Search for the cell housing the specified text and yield its [X, Y] center coordinate. 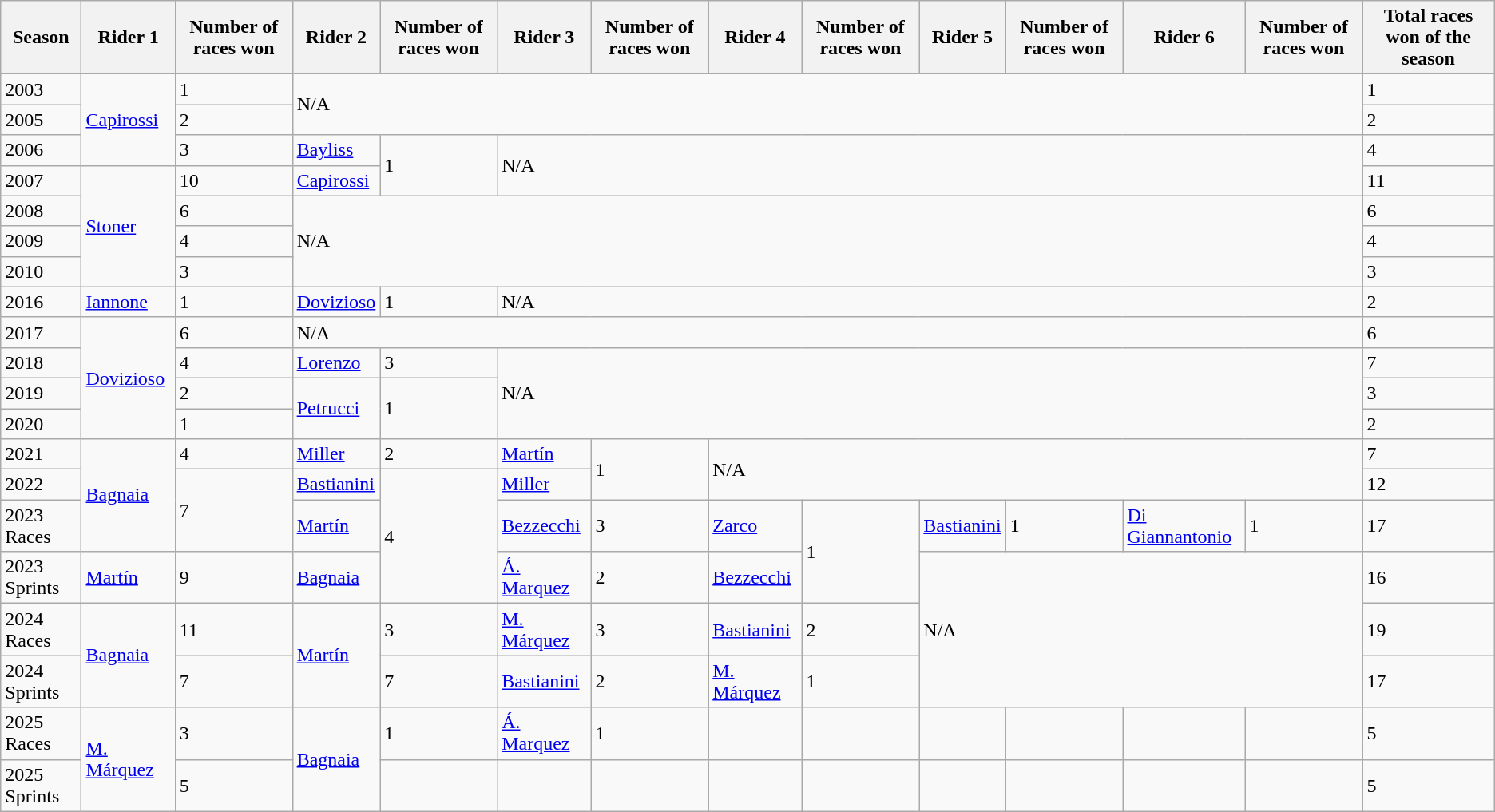
2016 [42, 302]
Rider 6 [1184, 38]
2024 Sprints [42, 682]
16 [1428, 578]
12 [1428, 485]
2008 [42, 211]
Bayliss [336, 150]
2021 [42, 454]
2005 [42, 120]
2025 Races [42, 733]
2018 [42, 362]
Rider 2 [336, 38]
Rider 1 [128, 38]
Iannone [128, 302]
Rider 5 [962, 38]
2017 [42, 332]
2025 Sprints [42, 786]
Zarco [755, 525]
Rider 4 [755, 38]
2023 Races [42, 525]
2003 [42, 89]
2009 [42, 241]
2010 [42, 271]
Di Giannantonio [1184, 525]
2019 [42, 393]
2020 [42, 424]
Petrucci [336, 408]
Total races won of the season [1428, 38]
2006 [42, 150]
2007 [42, 180]
Stoner [128, 226]
10 [233, 180]
2023 Sprints [42, 578]
2024 Races [42, 629]
2022 [42, 485]
9 [233, 578]
Lorenzo [336, 362]
Rider 3 [545, 38]
Season [42, 38]
19 [1428, 629]
